Capture the cell that displays the provided text and extract its (X, Y) central coordinate. 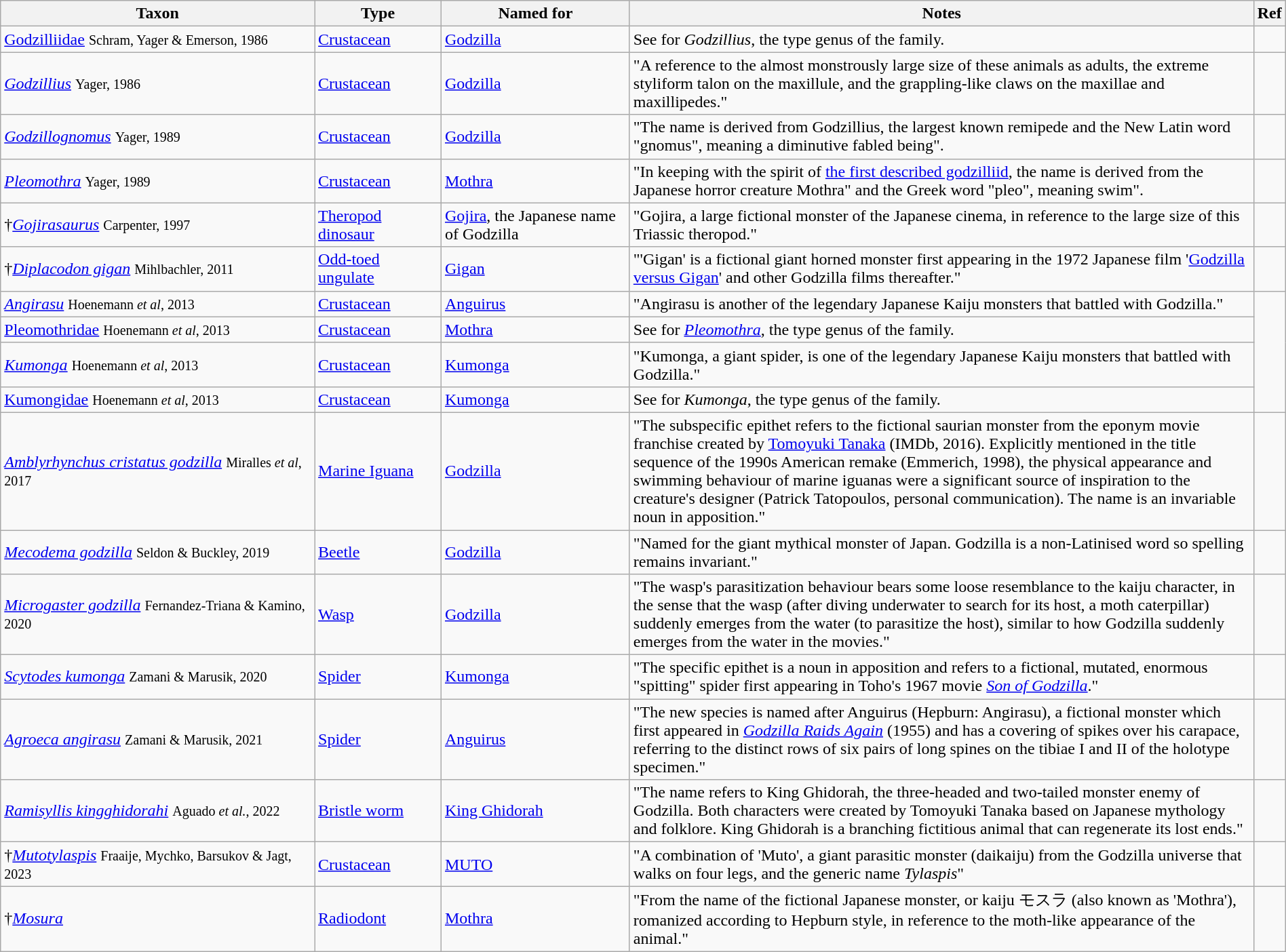
Gojira, the Japanese name of Godzilla (535, 225)
Microgaster godzilla Fernandez-Triana & Kamino, 2020 (157, 614)
MUTO (535, 864)
Radiodont (378, 919)
"Angirasu is another of the legendary Japanese Kaiju monsters that battled with Godzilla." (941, 304)
Type (378, 14)
"Gojira, a large fictional monster of the Japanese cinema, in reference to the large size of this Triassic theropod." (941, 225)
Named for (535, 14)
Mecodema godzilla Seldon & Buckley, 2019 (157, 552)
Bristle worm (378, 811)
Amblyrhynchus cristatus godzilla Miralles et al, 2017 (157, 471)
Godzillognomus Yager, 1989 (157, 137)
Pleomothra Yager, 1989 (157, 180)
†Mosura (157, 919)
Kumonga Hoenemann et al, 2013 (157, 365)
Marine Iguana (378, 471)
Notes (941, 14)
†Diplacodon gigan Mihlbachler, 2011 (157, 269)
Odd-toed ungulate (378, 269)
King Ghidorah (535, 811)
Scytodes kumonga Zamani & Marusik, 2020 (157, 677)
"Named for the giant mythical monster of Japan. Godzilla is a non-Latinised word so spelling remains invariant." (941, 552)
Kumongidae Hoenemann et al, 2013 (157, 399)
†Mutotylaspis Fraaije, Mychko, Barsukov & Jagt, 2023 (157, 864)
"'Gigan' is a fictional giant horned monster first appearing in the 1972 Japanese film 'Godzilla versus Gigan' and other Godzilla films thereafter." (941, 269)
†Gojirasaurus Carpenter, 1997 (157, 225)
Godzilliidae Schram, Yager & Emerson, 1986 (157, 39)
See for Godzillius, the type genus of the family. (941, 39)
Ref (1270, 14)
"A combination of 'Muto', a giant parasitic monster (daikaiju) from the Godzilla universe that walks on four legs, and the generic name Tylaspis" (941, 864)
See for Pleomothra, the type genus of the family. (941, 330)
Taxon (157, 14)
Ramisyllis kingghidorahi Aguado et al., 2022 (157, 811)
See for Kumonga, the type genus of the family. (941, 399)
Angirasu Hoenemann et al, 2013 (157, 304)
Beetle (378, 552)
"Kumonga, a giant spider, is one of the legendary Japanese Kaiju monsters that battled with Godzilla." (941, 365)
"The name is derived from Godzillius, the largest known remipede and the New Latin word "gnomus", meaning a diminutive fabled being". (941, 137)
Godzillius Yager, 1986 (157, 83)
Pleomothridae Hoenemann et al, 2013 (157, 330)
Theropod dinosaur (378, 225)
Agroeca angirasu Zamani & Marusik, 2021 (157, 739)
Gigan (535, 269)
Wasp (378, 614)
